Return the [X, Y] coordinate for the center point of the cell that contains the specified text.  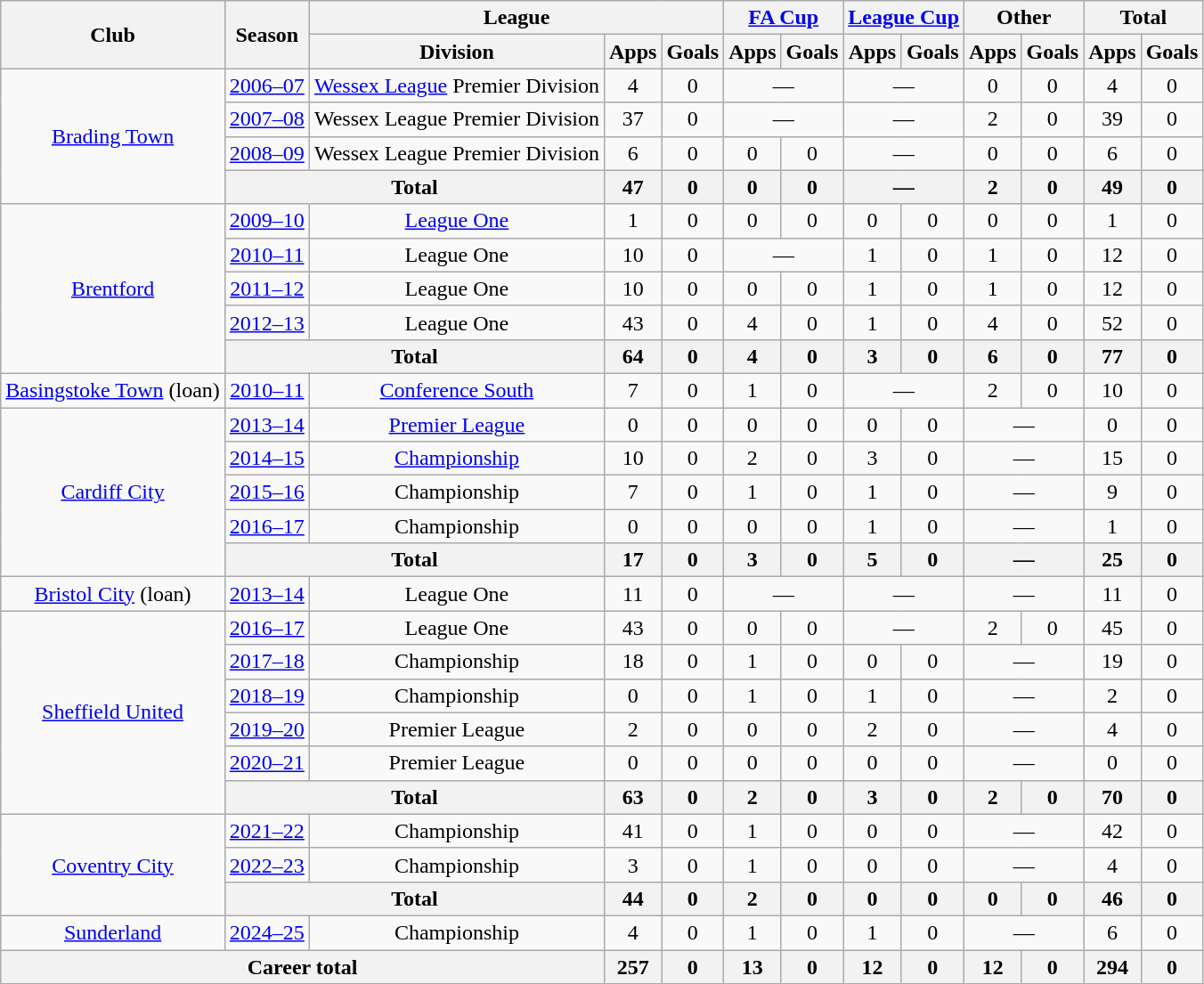
294 [1112, 966]
64 [632, 356]
Other [1024, 18]
46 [1112, 899]
FA Cup [784, 18]
Cardiff City [113, 492]
257 [632, 966]
9 [1112, 492]
2014–15 [267, 459]
70 [1112, 797]
37 [632, 119]
19 [1112, 662]
41 [632, 831]
52 [1112, 322]
17 [632, 560]
League [517, 18]
2022–23 [267, 865]
2020–21 [267, 763]
2021–22 [267, 831]
25 [1112, 560]
2019–20 [267, 729]
2006–07 [267, 85]
63 [632, 797]
47 [632, 187]
5 [873, 560]
Brentford [113, 289]
Career total [303, 966]
League Cup [904, 18]
Coventry City [113, 865]
13 [752, 966]
18 [632, 662]
15 [1112, 459]
Basingstoke Town (loan) [113, 390]
2012–13 [267, 322]
44 [632, 899]
2024–25 [267, 932]
2015–16 [267, 492]
Bristol City (loan) [113, 594]
Sheffield United [113, 712]
Sunderland [113, 932]
Division [456, 52]
Brading Town [113, 136]
2007–08 [267, 119]
39 [1112, 119]
49 [1112, 187]
Club [113, 35]
77 [1112, 356]
2008–09 [267, 153]
Season [267, 35]
2009–10 [267, 221]
42 [1112, 831]
Conference South [456, 390]
2018–19 [267, 695]
2011–12 [267, 289]
45 [1112, 628]
2017–18 [267, 662]
